Find where the given text appears and provide that cell's center as (x, y) coordinate. 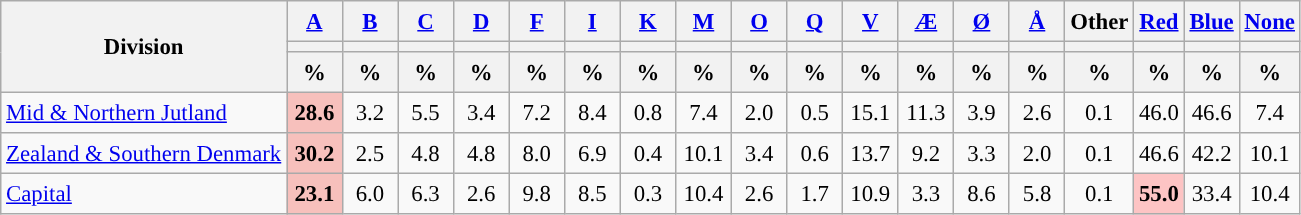
Q (815, 22)
0.6 (815, 154)
0.4 (648, 154)
Å (1037, 22)
8.6 (982, 194)
5.8 (1037, 194)
Capital (144, 194)
10.9 (870, 194)
30.2 (315, 154)
15.1 (870, 114)
Blue (1212, 22)
13.7 (870, 154)
None (1270, 22)
I (593, 22)
6.0 (370, 194)
B (370, 22)
9.8 (537, 194)
28.6 (315, 114)
Æ (926, 22)
A (315, 22)
3.2 (370, 114)
7.2 (537, 114)
D (481, 22)
1.7 (815, 194)
Zealand & Southern Denmark (144, 154)
M (704, 22)
33.4 (1212, 194)
K (648, 22)
0.5 (815, 114)
8.0 (537, 154)
23.1 (315, 194)
Ø (982, 22)
Red (1159, 22)
Division (144, 47)
9.2 (926, 154)
6.9 (593, 154)
3.9 (982, 114)
2.5 (370, 154)
8.4 (593, 114)
0.3 (648, 194)
O (759, 22)
55.0 (1159, 194)
C (426, 22)
6.3 (426, 194)
42.2 (1212, 154)
0.8 (648, 114)
Mid & Northern Jutland (144, 114)
8.5 (593, 194)
46.0 (1159, 114)
5.5 (426, 114)
F (537, 22)
V (870, 22)
11.3 (926, 114)
Other (1100, 22)
